For the text-containing cell, return its midpoint in (x, y) coordinate format. 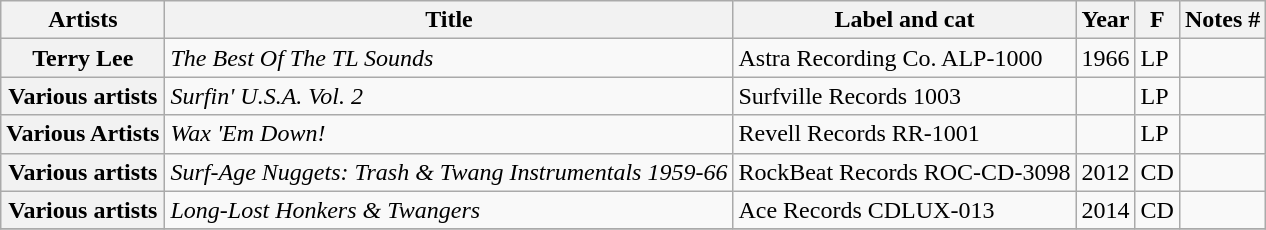
Long-Lost Honkers & Twangers (449, 210)
1966 (1106, 58)
Ace Records CDLUX-013 (904, 210)
Terry Lee (83, 58)
Astra Recording Co. ALP-1000 (904, 58)
F (1157, 20)
The Best Of The TL Sounds (449, 58)
RockBeat Records ROC-CD-3098 (904, 172)
Revell Records RR-1001 (904, 134)
2014 (1106, 210)
2012 (1106, 172)
Surfville Records 1003 (904, 96)
Surf-Age Nuggets: Trash & Twang Instrumentals 1959-66 (449, 172)
Artists (83, 20)
Title (449, 20)
Year (1106, 20)
Wax 'Em Down! (449, 134)
Surfin' U.S.A. Vol. 2 (449, 96)
Notes # (1222, 20)
Label and cat (904, 20)
Various Artists (83, 134)
